Determine the (x, y) coordinate at the center of the cell enclosing the given text.  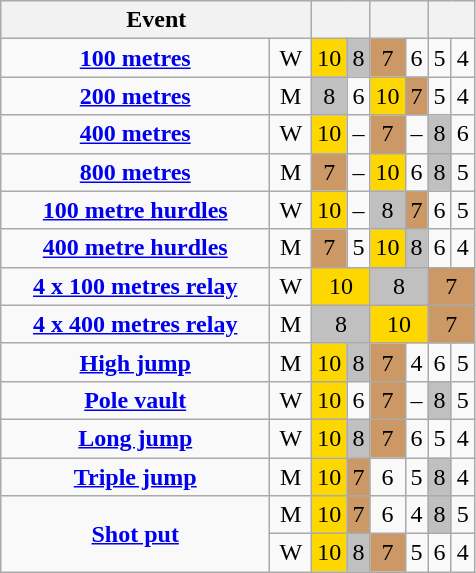
4 x 400 metres relay (136, 324)
400 metre hurdles (136, 248)
Shot put (136, 534)
4 x 100 metres relay (136, 286)
800 metres (136, 172)
Pole vault (136, 400)
Event (156, 20)
100 metre hurdles (136, 210)
400 metres (136, 134)
Triple jump (136, 477)
High jump (136, 362)
Long jump (136, 438)
100 metres (136, 58)
200 metres (136, 96)
